Capture the cell that displays the provided text and extract its (X, Y) central coordinate. 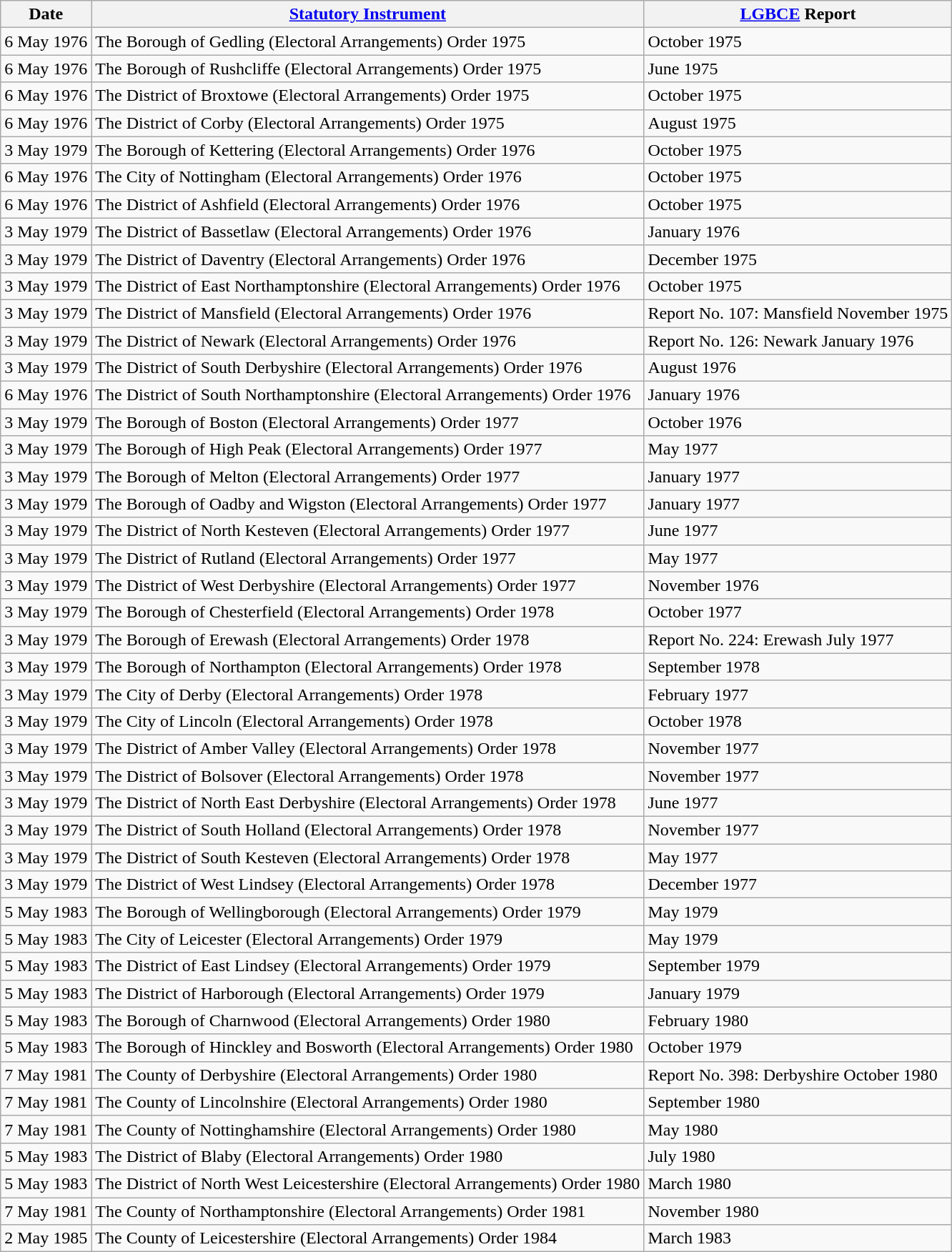
January 1979 (798, 993)
The Borough of Wellingborough (Electoral Arrangements) Order 1979 (367, 912)
The County of Nottinghamshire (Electoral Arrangements) Order 1980 (367, 1129)
The District of South Kesteven (Electoral Arrangements) Order 1978 (367, 858)
December 1975 (798, 259)
August 1975 (798, 123)
The Borough of Melton (Electoral Arrangements) Order 1977 (367, 477)
The District of North East Derbyshire (Electoral Arrangements) Order 1978 (367, 803)
The District of South Northamptonshire (Electoral Arrangements) Order 1976 (367, 395)
The County of Northamptonshire (Electoral Arrangements) Order 1981 (367, 1211)
The District of East Lindsey (Electoral Arrangements) Order 1979 (367, 966)
October 1978 (798, 721)
The District of Daventry (Electoral Arrangements) Order 1976 (367, 259)
The District of Broxtowe (Electoral Arrangements) Order 1975 (367, 96)
The District of Bassetlaw (Electoral Arrangements) Order 1976 (367, 232)
The City of Leicester (Electoral Arrangements) Order 1979 (367, 939)
The City of Lincoln (Electoral Arrangements) Order 1978 (367, 721)
July 1980 (798, 1156)
October 1976 (798, 422)
The District of Ashfield (Electoral Arrangements) Order 1976 (367, 204)
The District of Corby (Electoral Arrangements) Order 1975 (367, 123)
The District of Rutland (Electoral Arrangements) Order 1977 (367, 558)
The Borough of High Peak (Electoral Arrangements) Order 1977 (367, 449)
The District of West Lindsey (Electoral Arrangements) Order 1978 (367, 885)
May 1980 (798, 1129)
September 1979 (798, 966)
The District of South Holland (Electoral Arrangements) Order 1978 (367, 830)
The Borough of Hinckley and Bosworth (Electoral Arrangements) Order 1980 (367, 1048)
The Borough of Northampton (Electoral Arrangements) Order 1978 (367, 667)
The City of Derby (Electoral Arrangements) Order 1978 (367, 694)
The District of Bolsover (Electoral Arrangements) Order 1978 (367, 775)
The Borough of Charnwood (Electoral Arrangements) Order 1980 (367, 1020)
October 1977 (798, 612)
The District of North Kesteven (Electoral Arrangements) Order 1977 (367, 531)
The District of West Derbyshire (Electoral Arrangements) Order 1977 (367, 585)
Statutory Instrument (367, 14)
The County of Derbyshire (Electoral Arrangements) Order 1980 (367, 1075)
June 1975 (798, 69)
The County of Lincolnshire (Electoral Arrangements) Order 1980 (367, 1102)
Report No. 224: Erewash July 1977 (798, 640)
The Borough of Rushcliffe (Electoral Arrangements) Order 1975 (367, 69)
The District of North West Leicestershire (Electoral Arrangements) Order 1980 (367, 1183)
The Borough of Chesterfield (Electoral Arrangements) Order 1978 (367, 612)
The County of Leicestershire (Electoral Arrangements) Order 1984 (367, 1238)
September 1978 (798, 667)
August 1976 (798, 368)
LGBCE Report (798, 14)
Report No. 107: Mansfield November 1975 (798, 313)
February 1980 (798, 1020)
The District of Harborough (Electoral Arrangements) Order 1979 (367, 993)
February 1977 (798, 694)
The District of Blaby (Electoral Arrangements) Order 1980 (367, 1156)
The District of Mansfield (Electoral Arrangements) Order 1976 (367, 313)
Date (46, 14)
December 1977 (798, 885)
The Borough of Boston (Electoral Arrangements) Order 1977 (367, 422)
The District of Amber Valley (Electoral Arrangements) Order 1978 (367, 748)
2 May 1985 (46, 1238)
November 1980 (798, 1211)
The District of South Derbyshire (Electoral Arrangements) Order 1976 (367, 368)
September 1980 (798, 1102)
The Borough of Oadby and Wigston (Electoral Arrangements) Order 1977 (367, 504)
The Borough of Erewash (Electoral Arrangements) Order 1978 (367, 640)
November 1976 (798, 585)
The District of Newark (Electoral Arrangements) Order 1976 (367, 341)
The Borough of Kettering (Electoral Arrangements) Order 1976 (367, 150)
The City of Nottingham (Electoral Arrangements) Order 1976 (367, 177)
October 1979 (798, 1048)
The District of East Northamptonshire (Electoral Arrangements) Order 1976 (367, 286)
March 1983 (798, 1238)
Report No. 126: Newark January 1976 (798, 341)
Report No. 398: Derbyshire October 1980 (798, 1075)
March 1980 (798, 1183)
The Borough of Gedling (Electoral Arrangements) Order 1975 (367, 41)
